Scan for the cell matching the given text and deliver its [x, y] coordinate at center. 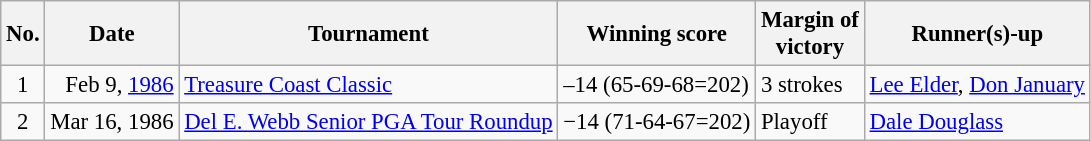
−14 (71-64-67=202) [657, 122]
Del E. Webb Senior PGA Tour Roundup [368, 122]
Tournament [368, 34]
Winning score [657, 34]
Feb 9, 1986 [112, 85]
Dale Douglass [977, 122]
Playoff [810, 122]
Lee Elder, Don January [977, 85]
Mar 16, 1986 [112, 122]
Treasure Coast Classic [368, 85]
Runner(s)-up [977, 34]
Margin ofvictory [810, 34]
No. [23, 34]
2 [23, 122]
–14 (65-69-68=202) [657, 85]
3 strokes [810, 85]
1 [23, 85]
Date [112, 34]
